Determine the [X, Y] coordinate at the center of the cell enclosing the given text.  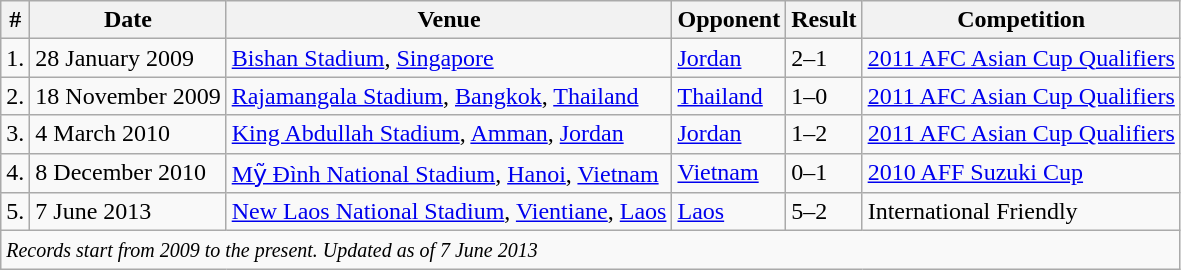
5. [16, 212]
Laos [729, 212]
Thailand [729, 96]
1–0 [824, 96]
2010 AFF Suzuki Cup [1021, 173]
2. [16, 96]
4 March 2010 [128, 134]
18 November 2009 [128, 96]
2–1 [824, 58]
5–2 [824, 212]
Mỹ Đình National Stadium, Hanoi, Vietnam [449, 173]
1–2 [824, 134]
King Abdullah Stadium, Amman, Jordan [449, 134]
4. [16, 173]
3. [16, 134]
1. [16, 58]
Rajamangala Stadium, Bangkok, Thailand [449, 96]
International Friendly [1021, 212]
Opponent [729, 20]
Competition [1021, 20]
8 December 2010 [128, 173]
New Laos National Stadium, Vientiane, Laos [449, 212]
Bishan Stadium, Singapore [449, 58]
Records start from 2009 to the present. Updated as of 7 June 2013 [591, 250]
# [16, 20]
Result [824, 20]
28 January 2009 [128, 58]
0–1 [824, 173]
Date [128, 20]
Venue [449, 20]
7 June 2013 [128, 212]
Vietnam [729, 173]
